Locate the cell with the specified text and output its (x, y) center coordinate. 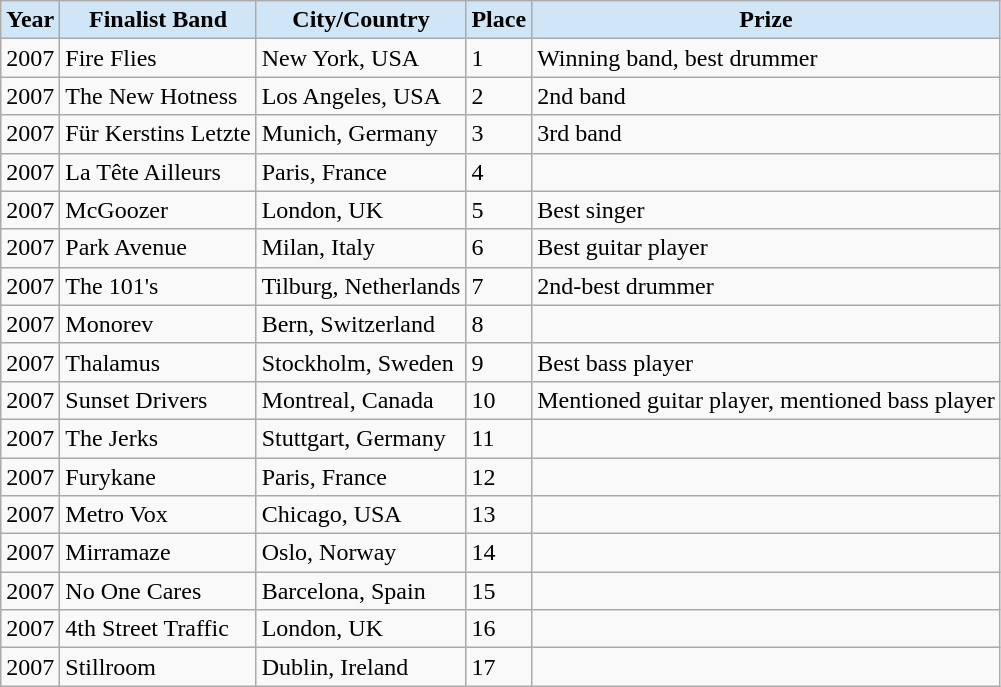
Best guitar player (766, 248)
City/Country (361, 20)
Furykane (158, 477)
10 (499, 400)
14 (499, 553)
Barcelona, Spain (361, 591)
7 (499, 286)
Stillroom (158, 667)
The Jerks (158, 438)
Mentioned guitar player, mentioned bass player (766, 400)
2nd band (766, 96)
Best singer (766, 210)
2nd-best drummer (766, 286)
Tilburg, Netherlands (361, 286)
9 (499, 362)
Fire Flies (158, 58)
No One Cares (158, 591)
Park Avenue (158, 248)
McGoozer (158, 210)
Chicago, USA (361, 515)
Montreal, Canada (361, 400)
Stuttgart, Germany (361, 438)
Best bass player (766, 362)
Munich, Germany (361, 134)
15 (499, 591)
Year (30, 20)
The New Hotness (158, 96)
New York, USA (361, 58)
3rd band (766, 134)
Dublin, Ireland (361, 667)
Metro Vox (158, 515)
4 (499, 172)
Sunset Drivers (158, 400)
3 (499, 134)
Für Kerstins Letzte (158, 134)
Oslo, Norway (361, 553)
Stockholm, Sweden (361, 362)
6 (499, 248)
4th Street Traffic (158, 629)
12 (499, 477)
Prize (766, 20)
Bern, Switzerland (361, 324)
5 (499, 210)
2 (499, 96)
Thalamus (158, 362)
11 (499, 438)
Los Angeles, USA (361, 96)
Milan, Italy (361, 248)
16 (499, 629)
8 (499, 324)
13 (499, 515)
La Tête Ailleurs (158, 172)
Winning band, best drummer (766, 58)
Finalist Band (158, 20)
Place (499, 20)
Monorev (158, 324)
17 (499, 667)
The 101's (158, 286)
1 (499, 58)
Mirramaze (158, 553)
